For the text-containing cell, return its midpoint in (X, Y) coordinate format. 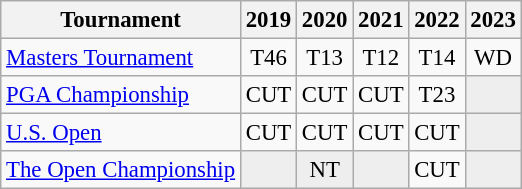
T46 (268, 58)
T14 (437, 58)
Masters Tournament (121, 58)
PGA Championship (121, 95)
T13 (325, 58)
WD (493, 58)
U.S. Open (121, 133)
The Open Championship (121, 170)
2022 (437, 20)
T23 (437, 95)
2023 (493, 20)
2019 (268, 20)
T12 (381, 58)
2021 (381, 20)
2020 (325, 20)
NT (325, 170)
Tournament (121, 20)
